Return (x, y) of the center of cell containing provided text 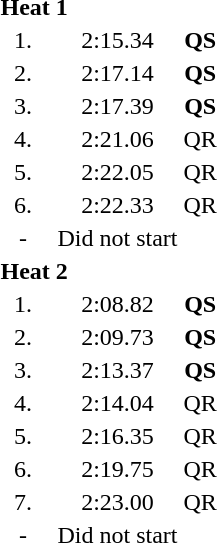
2:23.00 (118, 502)
2:21.06 (118, 139)
2:19.75 (118, 469)
2:09.73 (118, 337)
2:15.34 (118, 40)
Did not start (118, 238)
2:16.35 (118, 436)
2:17.39 (118, 106)
2:13.37 (118, 370)
2:14.04 (118, 403)
2:08.82 (118, 304)
2:22.33 (118, 205)
2:17.14 (118, 73)
2:22.05 (118, 172)
